Capture the cell that displays the provided text and extract its [X, Y] central coordinate. 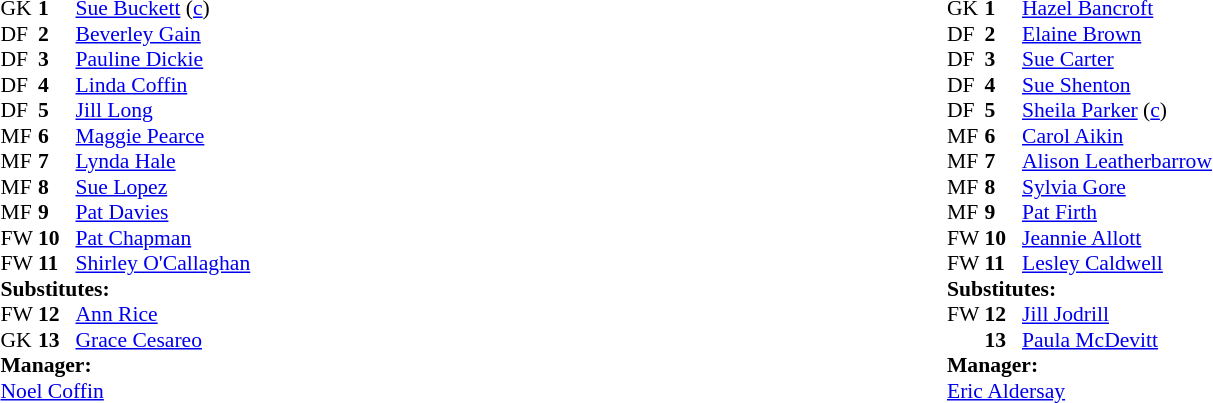
Jeannie Allott [1117, 238]
Carol Aikin [1117, 136]
Sue Carter [1117, 59]
Linda Coffin [164, 85]
Lynda Hale [164, 161]
Paula McDevitt [1117, 340]
Alison Leatherbarrow [1117, 161]
Pat Davies [164, 213]
GK [19, 340]
Beverley Gain [164, 34]
Jill Long [164, 111]
Jill Jodrill [1117, 315]
Sylvia Gore [1117, 187]
Sue Shenton [1117, 85]
Grace Cesareo [164, 340]
Elaine Brown [1117, 34]
Maggie Pearce [164, 136]
Lesley Caldwell [1117, 263]
Pauline Dickie [164, 59]
Pat Firth [1117, 213]
Shirley O'Callaghan [164, 263]
Sue Lopez [164, 187]
Sheila Parker (c) [1117, 111]
Ann Rice [164, 315]
Pat Chapman [164, 238]
